Identify which cell holds the provided text, then report its [X, Y] central coordinate. 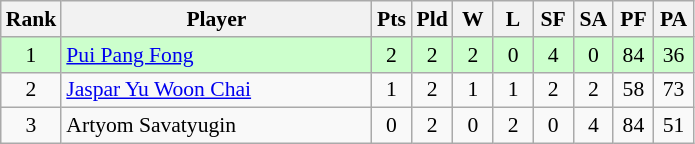
Jaspar Yu Woon Chai [216, 90]
Rank [32, 19]
51 [673, 126]
W [473, 19]
3 [32, 126]
PF [633, 19]
58 [633, 90]
Player [216, 19]
Pld [432, 19]
PA [673, 19]
Pui Pang Fong [216, 55]
Pts [391, 19]
SA [593, 19]
Artyom Savatyugin [216, 126]
SF [553, 19]
36 [673, 55]
L [513, 19]
73 [673, 90]
